Scan for the cell matching the given text and deliver its (x, y) coordinate at center. 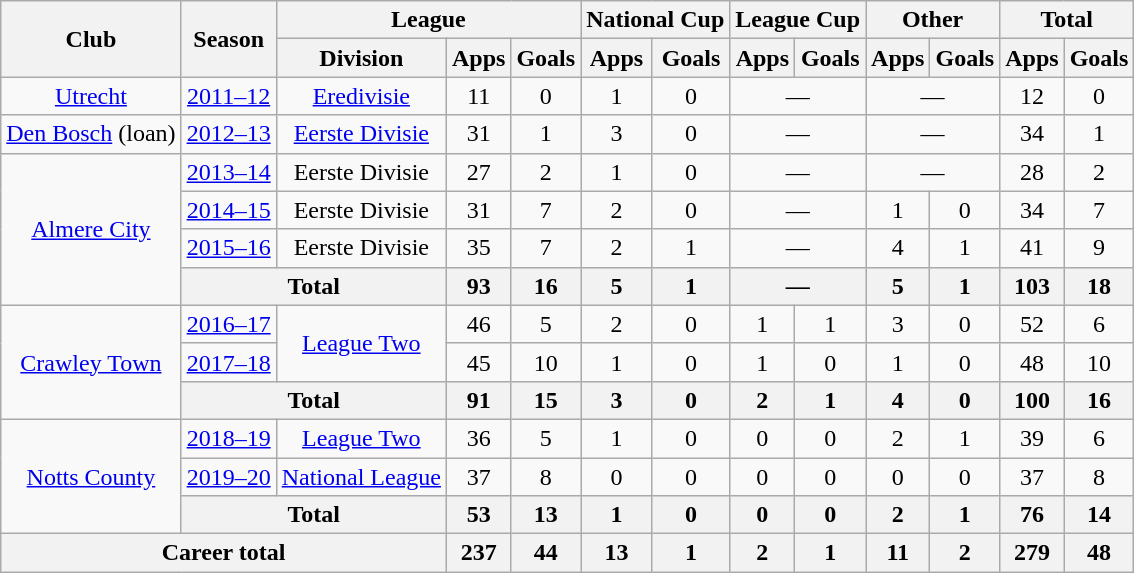
91 (478, 400)
36 (478, 438)
League Cup (798, 20)
2013–14 (228, 172)
76 (1032, 515)
39 (1032, 438)
9 (1099, 248)
44 (546, 553)
2018–19 (228, 438)
28 (1032, 172)
National Cup (656, 20)
100 (1032, 400)
15 (546, 400)
Career total (224, 553)
Other (933, 20)
2015–16 (228, 248)
2016–17 (228, 324)
Eredivisie (361, 96)
Utrecht (91, 96)
Club (91, 39)
14 (1099, 515)
53 (478, 515)
2011–12 (228, 96)
2017–18 (228, 362)
Almere City (91, 229)
35 (478, 248)
Division (361, 58)
Den Bosch (loan) (91, 134)
46 (478, 324)
2014–15 (228, 210)
2019–20 (228, 477)
41 (1032, 248)
18 (1099, 286)
12 (1032, 96)
Notts County (91, 476)
Season (228, 39)
45 (478, 362)
279 (1032, 553)
237 (478, 553)
Crawley Town (91, 362)
52 (1032, 324)
2012–13 (228, 134)
National League (361, 477)
103 (1032, 286)
League (428, 20)
27 (478, 172)
93 (478, 286)
